Output the (x, y) coordinate of the center of the cell containing the given text.  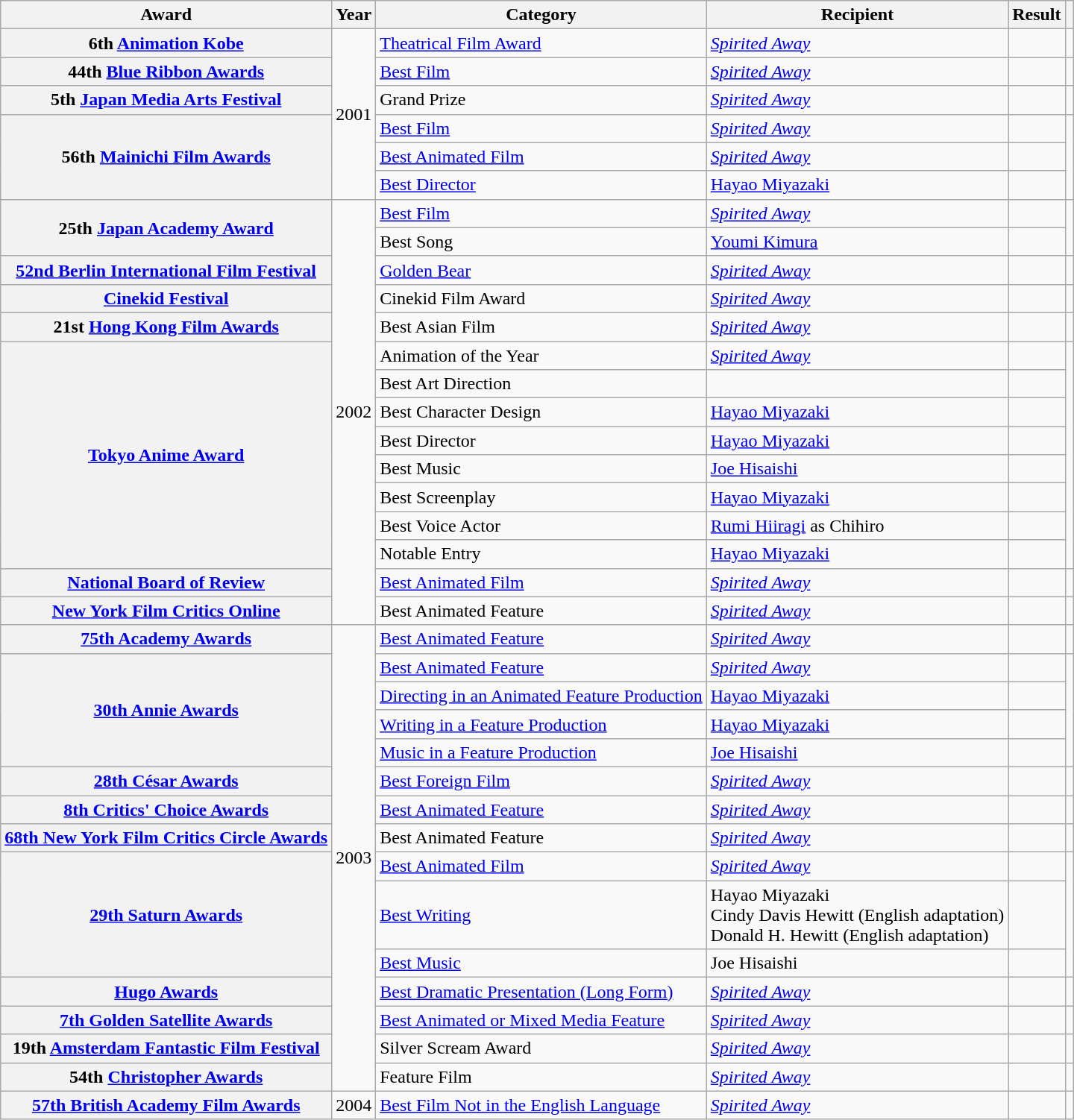
Best Film Not in the English Language (541, 1105)
Grand Prize (541, 100)
Rumi Hiiragi as Chihiro (857, 526)
Best Song (541, 242)
8th Critics' Choice Awards (166, 809)
Best Animated or Mixed Media Feature (541, 1020)
2003 (354, 858)
7th Golden Satellite Awards (166, 1020)
Best Screenplay (541, 497)
Award (166, 15)
56th Mainichi Film Awards (166, 157)
2001 (354, 114)
Best Foreign Film (541, 781)
Tokyo Anime Award (166, 455)
29th Saturn Awards (166, 915)
52nd Berlin International Film Festival (166, 270)
6th Animation Kobe (166, 43)
19th Amsterdam Fantastic Film Festival (166, 1048)
5th Japan Media Arts Festival (166, 100)
Animation of the Year (541, 356)
Music in a Feature Production (541, 752)
National Board of Review (166, 582)
Category (541, 15)
Feature Film (541, 1077)
21st Hong Kong Film Awards (166, 327)
25th Japan Academy Award (166, 227)
New York Film Critics Online (166, 611)
Youmi Kimura (857, 242)
Year (354, 15)
Theatrical Film Award (541, 43)
Directing in an Animated Feature Production (541, 696)
Hugo Awards (166, 992)
Result (1037, 15)
Cinekid Film Award (541, 298)
57th British Academy Film Awards (166, 1105)
Best Art Direction (541, 384)
Writing in a Feature Production (541, 724)
54th Christopher Awards (166, 1077)
28th César Awards (166, 781)
75th Academy Awards (166, 639)
Best Voice Actor (541, 526)
68th New York Film Critics Circle Awards (166, 838)
Notable Entry (541, 554)
Best Dramatic Presentation (Long Form) (541, 992)
Best Writing (541, 915)
44th Blue Ribbon Awards (166, 72)
Hayao MiyazakiCindy Davis Hewitt (English adaptation)Donald H. Hewitt (English adaptation) (857, 915)
2004 (354, 1105)
30th Annie Awards (166, 710)
Golden Bear (541, 270)
Recipient (857, 15)
Silver Scream Award (541, 1048)
2002 (354, 412)
Best Asian Film (541, 327)
Best Character Design (541, 412)
Cinekid Festival (166, 298)
